Provide the (X, Y) coordinate of the cell's center where the given text is located.  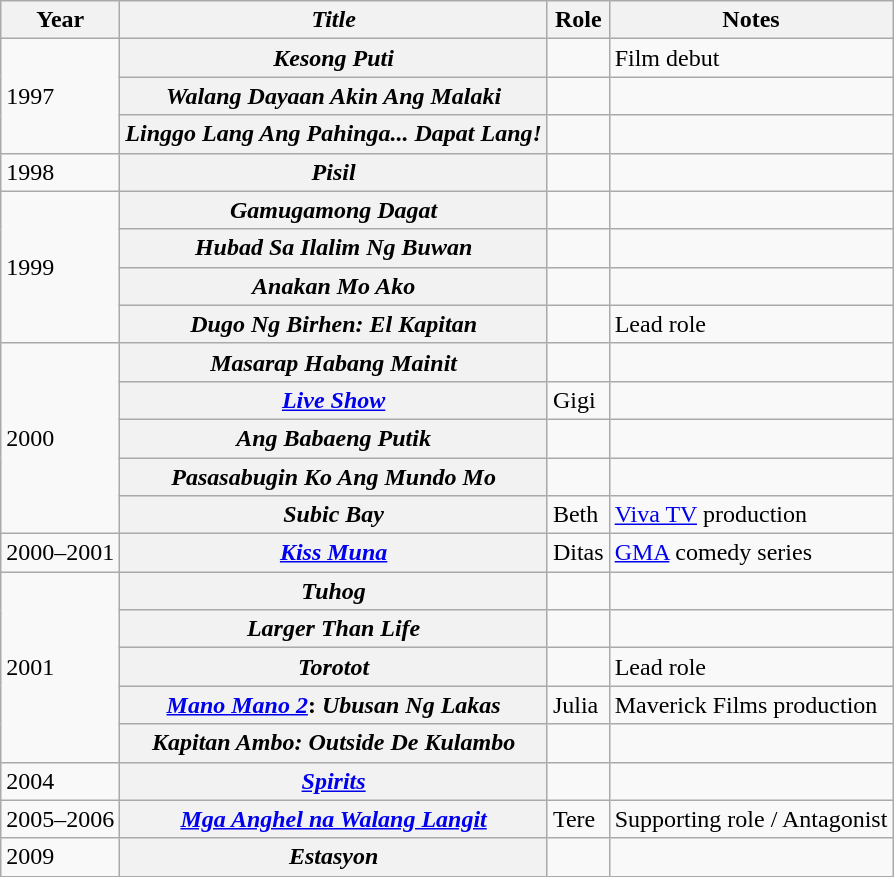
Gigi (578, 400)
Pisil (334, 172)
1997 (60, 96)
Tuhog (334, 591)
Supporting role / Antagonist (751, 819)
Linggo Lang Ang Pahinga... Dapat Lang! (334, 134)
2009 (60, 857)
Walang Dayaan Akin Ang Malaki (334, 96)
Ang Babaeng Putik (334, 438)
Film debut (751, 58)
Subic Bay (334, 515)
Role (578, 20)
Kesong Puti (334, 58)
Ditas (578, 553)
Mano Mano 2: Ubusan Ng Lakas (334, 705)
1998 (60, 172)
Pasasabugin Ko Ang Mundo Mo (334, 477)
Kapitan Ambo: Outside De Kulambo (334, 743)
2001 (60, 667)
2004 (60, 781)
Live Show (334, 400)
Beth (578, 515)
Spirits (334, 781)
Dugo Ng Birhen: El Kapitan (334, 324)
Year (60, 20)
Mga Anghel na Walang Langit (334, 819)
Larger Than Life (334, 629)
2005–2006 (60, 819)
2000 (60, 438)
Maverick Films production (751, 705)
Viva TV production (751, 515)
Masarap Habang Mainit (334, 362)
1999 (60, 267)
Julia (578, 705)
Anakan Mo Ako (334, 286)
Tere (578, 819)
Estasyon (334, 857)
Notes (751, 20)
Kiss Muna (334, 553)
2000–2001 (60, 553)
Torotot (334, 667)
GMA comedy series (751, 553)
Hubad Sa Ilalim Ng Buwan (334, 248)
Title (334, 20)
Gamugamong Dagat (334, 210)
